Determine the (X, Y) coordinate at the center of the cell enclosing the given text.  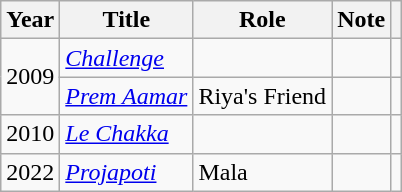
Challenge (126, 58)
Mala (262, 172)
Role (262, 20)
Note (362, 20)
Year (30, 20)
Riya's Friend (262, 96)
2022 (30, 172)
Prem Aamar (126, 96)
2009 (30, 77)
Title (126, 20)
Le Chakka (126, 134)
Projapoti (126, 172)
2010 (30, 134)
